Output the [X, Y] coordinate of the center of the cell containing the given text.  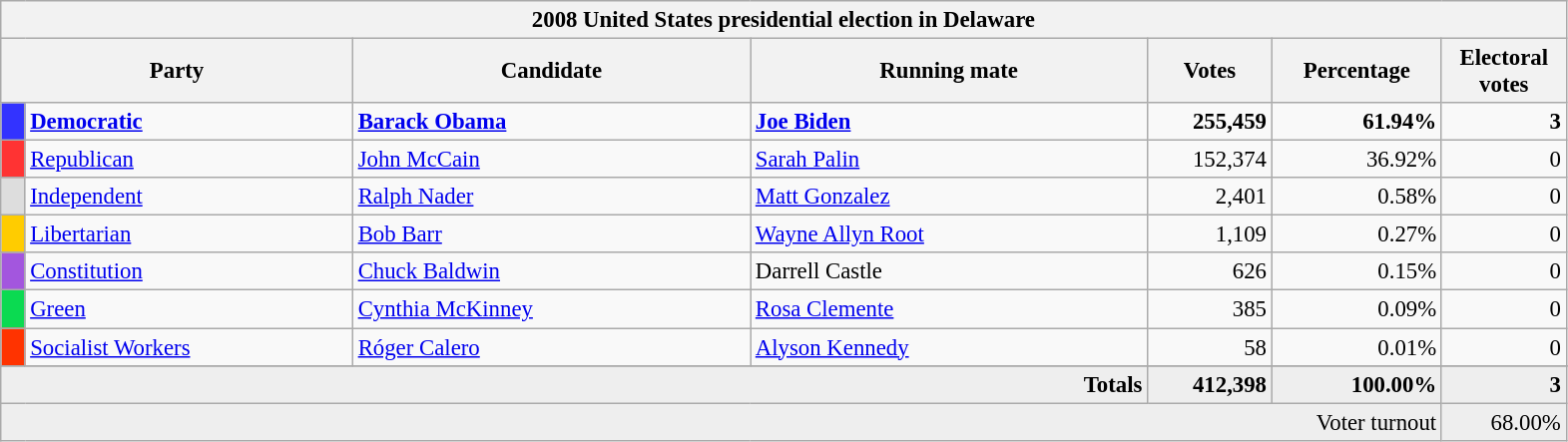
626 [1210, 272]
Chuck Baldwin [551, 272]
Votes [1210, 72]
0.09% [1356, 309]
Wayne Allyn Root [949, 234]
Green [189, 309]
John McCain [551, 160]
68.00% [1503, 422]
Candidate [551, 72]
Republican [189, 160]
2008 United States presidential election in Delaware [784, 20]
Democratic [189, 122]
0.27% [1356, 234]
Socialist Workers [189, 347]
Joe Biden [949, 122]
Libertarian [189, 234]
Rosa Clemente [949, 309]
Constitution [189, 272]
Running mate [949, 72]
61.94% [1356, 122]
2,401 [1210, 197]
255,459 [1210, 122]
Electoral votes [1503, 72]
Barack Obama [551, 122]
Voter turnout [722, 422]
Alyson Kennedy [949, 347]
385 [1210, 309]
0.15% [1356, 272]
1,109 [1210, 234]
Bob Barr [551, 234]
Matt Gonzalez [949, 197]
Sarah Palin [949, 160]
Percentage [1356, 72]
58 [1210, 347]
36.92% [1356, 160]
Darrell Castle [949, 272]
412,398 [1210, 384]
Totals [575, 384]
152,374 [1210, 160]
Ralph Nader [551, 197]
Róger Calero [551, 347]
0.58% [1356, 197]
Independent [189, 197]
Party [178, 72]
100.00% [1356, 384]
Cynthia McKinney [551, 309]
0.01% [1356, 347]
